Provide the [X, Y] coordinate of the cell's center where the given text is located.  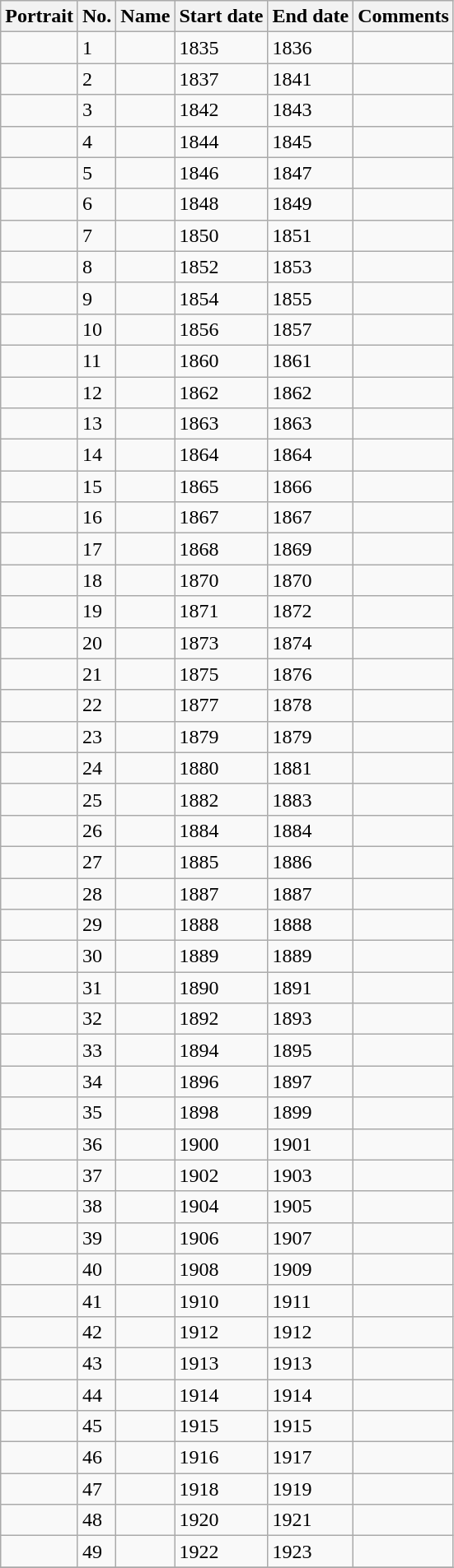
48 [96, 1520]
1901 [311, 1144]
1842 [221, 110]
1846 [221, 173]
16 [96, 518]
31 [96, 988]
1861 [311, 361]
45 [96, 1426]
1883 [311, 799]
4 [96, 142]
1891 [311, 988]
14 [96, 455]
1890 [221, 988]
15 [96, 486]
1 [96, 48]
49 [96, 1552]
12 [96, 393]
1849 [311, 204]
24 [96, 768]
1880 [221, 768]
1843 [311, 110]
Name [145, 16]
20 [96, 643]
1850 [221, 235]
29 [96, 925]
1868 [221, 549]
1921 [311, 1520]
46 [96, 1458]
34 [96, 1082]
1922 [221, 1552]
1854 [221, 298]
44 [96, 1395]
1857 [311, 329]
3 [96, 110]
1856 [221, 329]
11 [96, 361]
36 [96, 1144]
1855 [311, 298]
38 [96, 1207]
1923 [311, 1552]
39 [96, 1238]
1866 [311, 486]
Portrait [40, 16]
End date [311, 16]
1909 [311, 1269]
1881 [311, 768]
8 [96, 267]
1896 [221, 1082]
1847 [311, 173]
1897 [311, 1082]
1908 [221, 1269]
25 [96, 799]
1852 [221, 267]
1848 [221, 204]
1851 [311, 235]
32 [96, 1019]
1903 [311, 1175]
19 [96, 612]
22 [96, 705]
1882 [221, 799]
1845 [311, 142]
1904 [221, 1207]
1877 [221, 705]
40 [96, 1269]
1837 [221, 79]
17 [96, 549]
1853 [311, 267]
37 [96, 1175]
1895 [311, 1050]
1919 [311, 1489]
1911 [311, 1300]
No. [96, 16]
1898 [221, 1113]
27 [96, 862]
9 [96, 298]
42 [96, 1332]
23 [96, 737]
1907 [311, 1238]
5 [96, 173]
1860 [221, 361]
1920 [221, 1520]
30 [96, 956]
28 [96, 893]
1902 [221, 1175]
1873 [221, 643]
1893 [311, 1019]
1878 [311, 705]
7 [96, 235]
1869 [311, 549]
41 [96, 1300]
6 [96, 204]
Comments [404, 16]
1905 [311, 1207]
1876 [311, 674]
1872 [311, 612]
1865 [221, 486]
1900 [221, 1144]
1885 [221, 862]
1875 [221, 674]
1918 [221, 1489]
1836 [311, 48]
26 [96, 831]
1874 [311, 643]
21 [96, 674]
1871 [221, 612]
1844 [221, 142]
1835 [221, 48]
13 [96, 424]
43 [96, 1363]
18 [96, 580]
1894 [221, 1050]
1841 [311, 79]
1910 [221, 1300]
35 [96, 1113]
33 [96, 1050]
47 [96, 1489]
1892 [221, 1019]
1906 [221, 1238]
2 [96, 79]
1917 [311, 1458]
1916 [221, 1458]
1899 [311, 1113]
Start date [221, 16]
10 [96, 329]
1886 [311, 862]
